Locate the cell with the specified text and output its (X, Y) center coordinate. 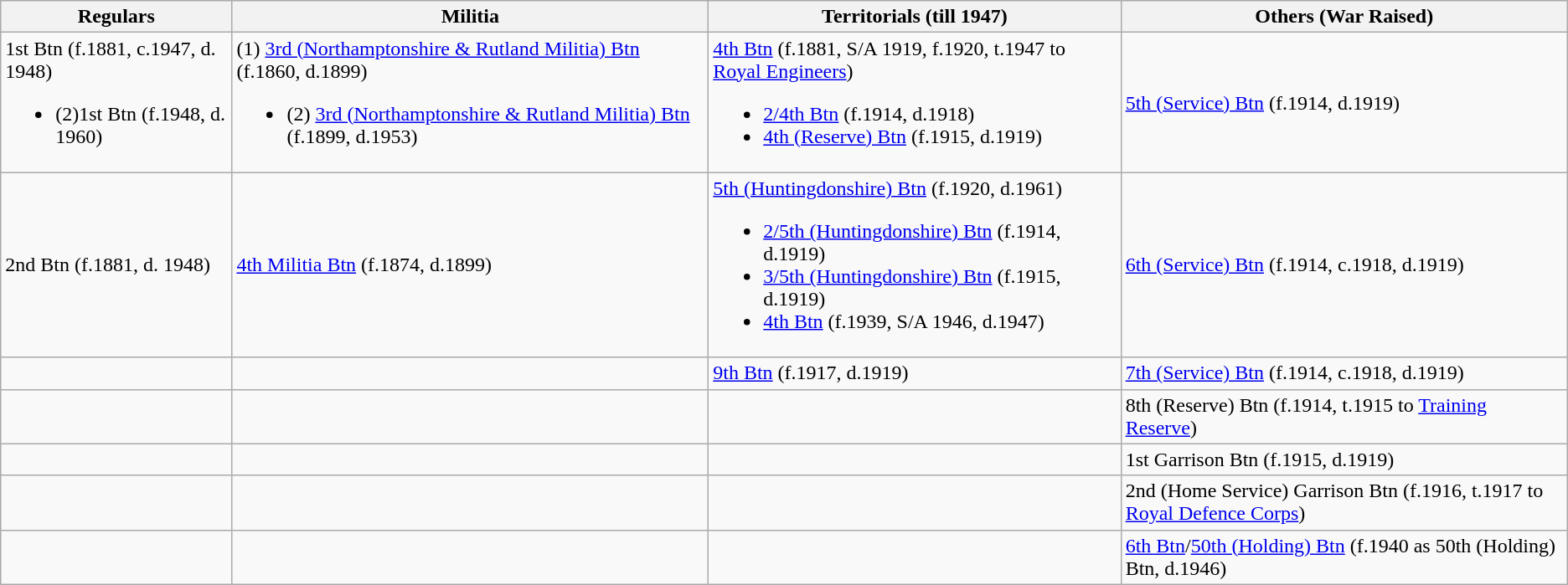
7th (Service) Btn (f.1914, c.1918, d.1919) (1344, 373)
6th (Service) Btn (f.1914, c.1918, d.1919) (1344, 264)
1st Garrison Btn (f.1915, d.1919) (1344, 459)
4th Btn (f.1881, S/A 1919, f.1920, t.1947 to Royal Engineers)2/4th Btn (f.1914, d.1918)4th (Reserve) Btn (f.1915, d.1919) (915, 102)
Militia (471, 17)
4th Militia Btn (f.1874, d.1899) (471, 264)
Territorials (till 1947) (915, 17)
(1) 3rd (Northamptonshire & Rutland Militia) Btn (f.1860, d.1899)(2) 3rd (Northamptonshire & Rutland Militia) Btn (f.1899, d.1953) (471, 102)
2nd Btn (f.1881, d. 1948) (116, 264)
2nd (Home Service) Garrison Btn (f.1916, t.1917 to Royal Defence Corps) (1344, 502)
5th (Service) Btn (f.1914, d.1919) (1344, 102)
1st Btn (f.1881, c.1947, d. 1948)(2)1st Btn (f.1948, d. 1960) (116, 102)
Others (War Raised) (1344, 17)
8th (Reserve) Btn (f.1914, t.1915 to Training Reserve) (1344, 417)
9th Btn (f.1917, d.1919) (915, 373)
Regulars (116, 17)
6th Btn/50th (Holding) Btn (f.1940 as 50th (Holding) Btn, d.1946) (1344, 557)
